Detect which cell encompasses the target text, then output its [X, Y] center coordinate. 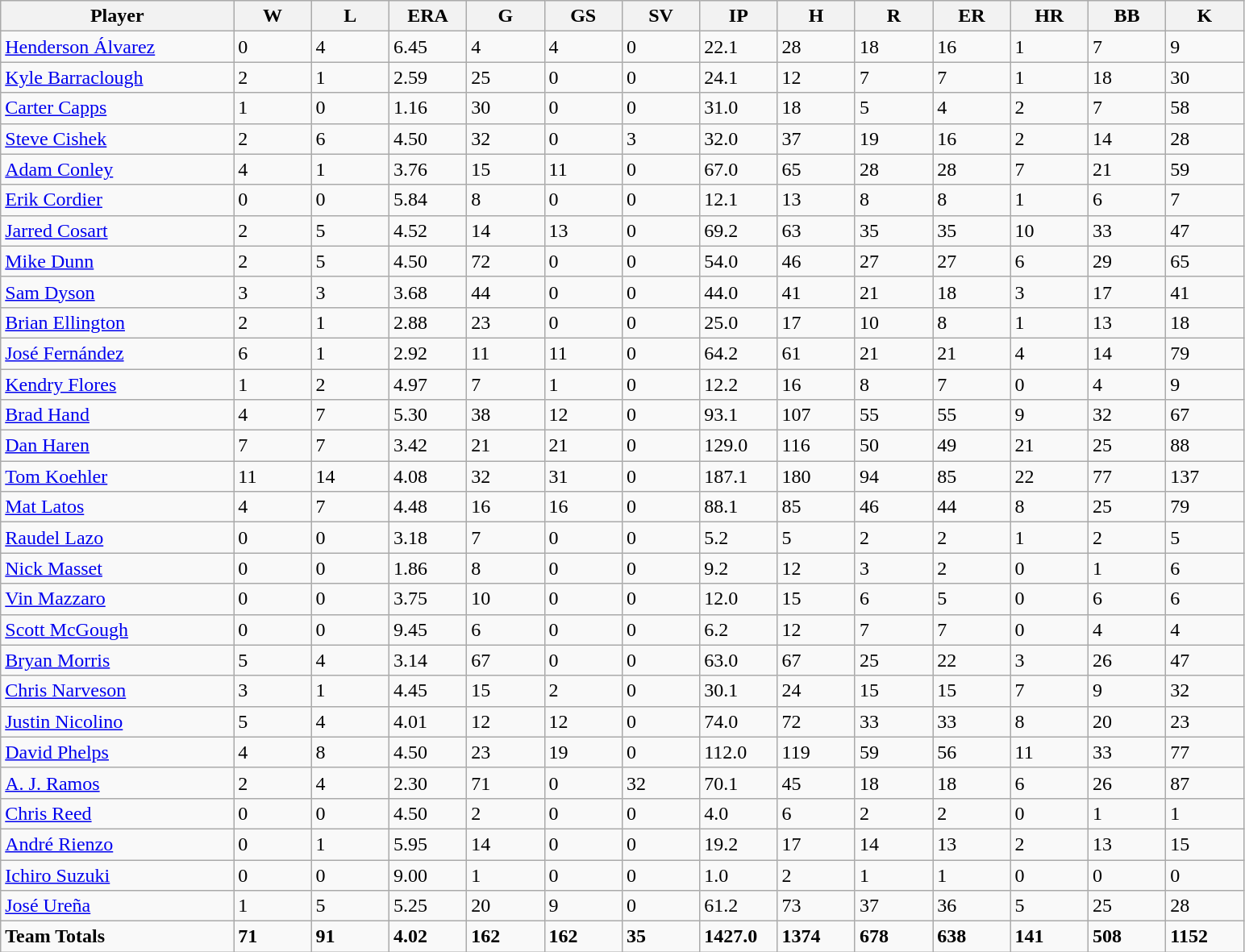
A. J. Ramos [118, 783]
70.1 [739, 783]
2.88 [427, 322]
6.2 [739, 630]
63 [816, 231]
73 [816, 906]
74.0 [739, 721]
4.48 [427, 507]
Henderson Álvarez [118, 47]
GS [583, 16]
IP [739, 16]
R [893, 16]
87 [1205, 783]
129.0 [739, 446]
58 [1205, 108]
141 [1049, 937]
Sam Dyson [118, 292]
Dan Haren [118, 446]
Mike Dunn [118, 261]
José Fernández [118, 353]
Erik Cordier [118, 200]
BB [1126, 16]
5.95 [427, 844]
SV [660, 16]
54.0 [739, 261]
Brian Ellington [118, 322]
4.52 [427, 231]
3.75 [427, 599]
119 [816, 752]
Steve Cishek [118, 139]
1374 [816, 937]
L [350, 16]
HR [1049, 16]
180 [816, 476]
2.30 [427, 783]
Mat Latos [118, 507]
5.30 [427, 415]
Adam Conley [118, 169]
5.25 [427, 906]
4.08 [427, 476]
29 [1126, 261]
63.0 [739, 660]
64.2 [739, 353]
45 [816, 783]
Raudel Lazo [118, 538]
Tom Koehler [118, 476]
31 [583, 476]
112.0 [739, 752]
38 [506, 415]
88.1 [739, 507]
5.84 [427, 200]
94 [893, 476]
ERA [427, 16]
3.14 [427, 660]
ER [972, 16]
32.0 [739, 139]
Vin Mazzaro [118, 599]
12.2 [739, 385]
Justin Nicolino [118, 721]
61.2 [739, 906]
1.86 [427, 568]
K [1205, 16]
6.45 [427, 47]
Nick Masset [118, 568]
638 [972, 937]
31.0 [739, 108]
508 [1126, 937]
Chris Reed [118, 813]
Team Totals [118, 937]
3.68 [427, 292]
88 [1205, 446]
David Phelps [118, 752]
3.42 [427, 446]
H [816, 16]
22.1 [739, 47]
3.76 [427, 169]
José Ureña [118, 906]
137 [1205, 476]
Kyle Barraclough [118, 77]
5.2 [739, 538]
24.1 [739, 77]
4.02 [427, 937]
56 [972, 752]
4.01 [427, 721]
12.1 [739, 200]
Ichiro Suzuki [118, 875]
9.45 [427, 630]
1427.0 [739, 937]
Carter Capps [118, 108]
Brad Hand [118, 415]
44.0 [739, 292]
Kendry Flores [118, 385]
G [506, 16]
9.00 [427, 875]
2.59 [427, 77]
Scott McGough [118, 630]
107 [816, 415]
1152 [1205, 937]
Player [118, 16]
André Rienzo [118, 844]
1.16 [427, 108]
1.0 [739, 875]
4.45 [427, 691]
W [273, 16]
2.92 [427, 353]
116 [816, 446]
36 [972, 906]
3.18 [427, 538]
9.2 [739, 568]
12.0 [739, 599]
25.0 [739, 322]
Jarred Cosart [118, 231]
4.97 [427, 385]
678 [893, 937]
24 [816, 691]
67.0 [739, 169]
49 [972, 446]
Chris Narveson [118, 691]
187.1 [739, 476]
19.2 [739, 844]
Bryan Morris [118, 660]
69.2 [739, 231]
91 [350, 937]
4.0 [739, 813]
50 [893, 446]
30.1 [739, 691]
93.1 [739, 415]
61 [816, 353]
